Identify which cell holds the provided text, then report its [x, y] central coordinate. 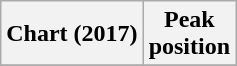
Chart (2017) [72, 34]
Peak position [189, 34]
